Output the [X, Y] coordinate of the center of the cell containing the given text.  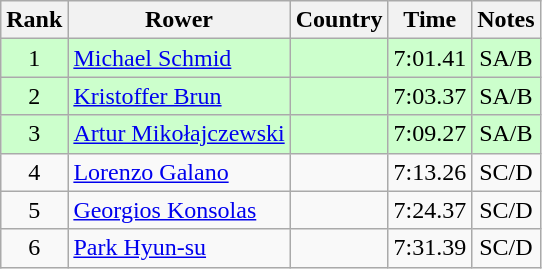
3 [34, 134]
7:13.26 [430, 172]
2 [34, 96]
Kristoffer Brun [179, 96]
Georgios Konsolas [179, 210]
7:24.37 [430, 210]
Artur Mikołajczewski [179, 134]
Time [430, 20]
Rank [34, 20]
1 [34, 58]
7:01.41 [430, 58]
Rower [179, 20]
Country [339, 20]
7:31.39 [430, 248]
Notes [506, 20]
Lorenzo Galano [179, 172]
Michael Schmid [179, 58]
7:03.37 [430, 96]
7:09.27 [430, 134]
6 [34, 248]
Park Hyun-su [179, 248]
5 [34, 210]
4 [34, 172]
